For the text-containing cell, return its midpoint in (x, y) coordinate format. 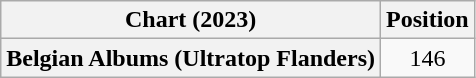
Position (428, 20)
146 (428, 58)
Belgian Albums (Ultratop Flanders) (191, 58)
Chart (2023) (191, 20)
